From the cell containing the given text, extract its center point as (x, y) coordinate. 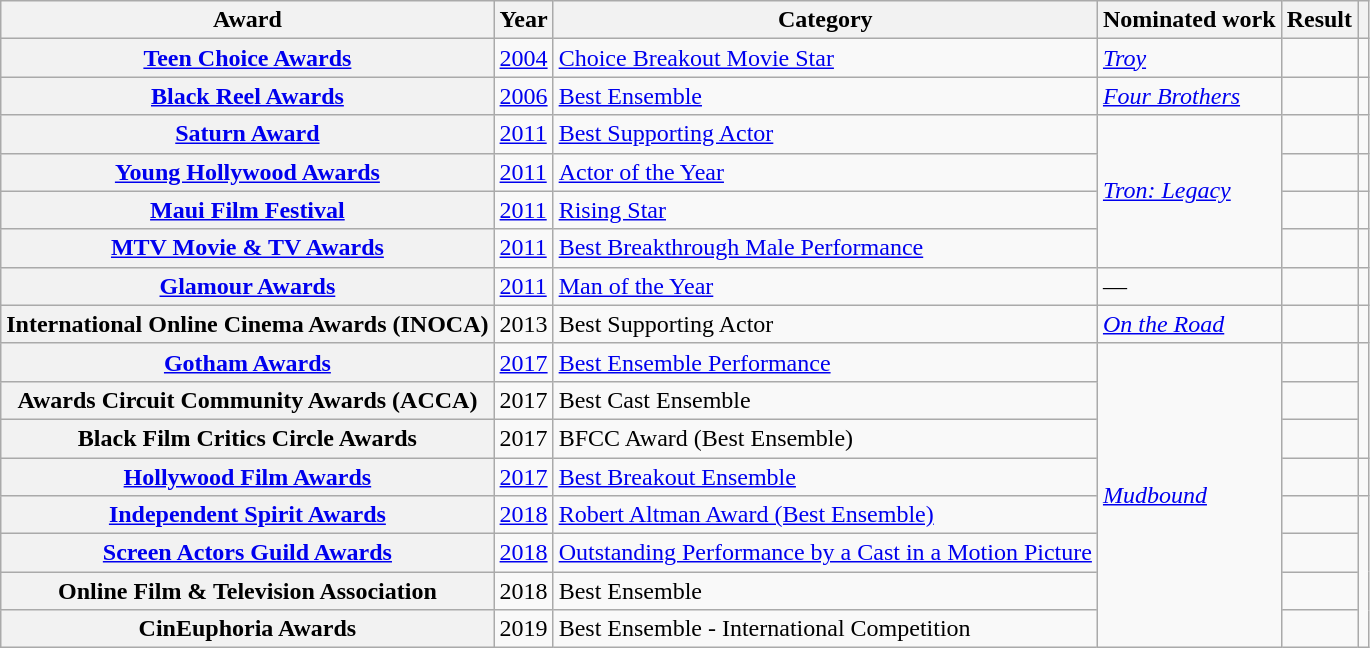
Awards Circuit Community Awards (ACCA) (248, 400)
Gotham Awards (248, 362)
Glamour Awards (248, 286)
Screen Actors Guild Awards (248, 553)
Award (248, 20)
Rising Star (825, 210)
2006 (524, 96)
CinEuphoria Awards (248, 629)
Black Film Critics Circle Awards (248, 438)
Man of the Year (825, 286)
Year (524, 20)
2019 (524, 629)
International Online Cinema Awards (INOCA) (248, 324)
Result (1319, 20)
Independent Spirit Awards (248, 515)
Best Ensemble Performance (825, 362)
Best Breakout Ensemble (825, 477)
Saturn Award (248, 134)
On the Road (1189, 324)
Mudbound (1189, 495)
Maui Film Festival (248, 210)
2004 (524, 58)
Best Breakthrough Male Performance (825, 248)
Outstanding Performance by a Cast in a Motion Picture (825, 553)
Choice Breakout Movie Star (825, 58)
BFCC Award (Best Ensemble) (825, 438)
Online Film & Television Association (248, 591)
Hollywood Film Awards (248, 477)
Robert Altman Award (Best Ensemble) (825, 515)
Actor of the Year (825, 172)
Teen Choice Awards (248, 58)
— (1189, 286)
Nominated work (1189, 20)
Young Hollywood Awards (248, 172)
Four Brothers (1189, 96)
Category (825, 20)
2013 (524, 324)
Troy (1189, 58)
Tron: Legacy (1189, 191)
Black Reel Awards (248, 96)
Best Ensemble - International Competition (825, 629)
Best Cast Ensemble (825, 400)
MTV Movie & TV Awards (248, 248)
